Determine the [x, y] coordinate at the center of the cell enclosing the given text.  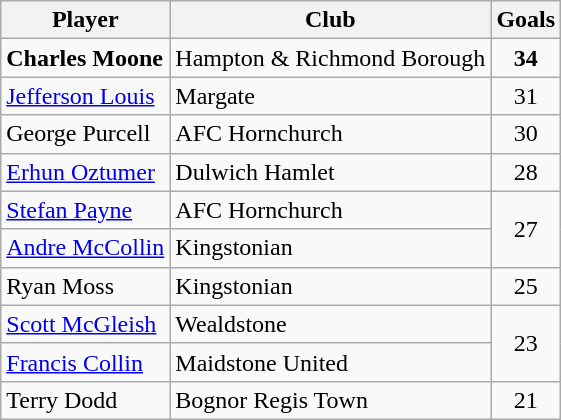
Erhun Oztumer [86, 172]
25 [526, 286]
23 [526, 343]
21 [526, 400]
Wealdstone [330, 324]
28 [526, 172]
Francis Collin [86, 362]
30 [526, 134]
Maidstone United [330, 362]
George Purcell [86, 134]
Charles Moone [86, 58]
Scott McGleish [86, 324]
Dulwich Hamlet [330, 172]
Hampton & Richmond Borough [330, 58]
Ryan Moss [86, 286]
31 [526, 96]
Terry Dodd [86, 400]
Margate [330, 96]
Goals [526, 20]
Andre McCollin [86, 248]
Bognor Regis Town [330, 400]
Club [330, 20]
27 [526, 229]
Player [86, 20]
34 [526, 58]
Stefan Payne [86, 210]
Jefferson Louis [86, 96]
